Output the (x, y) coordinate of the center of the cell containing the given text.  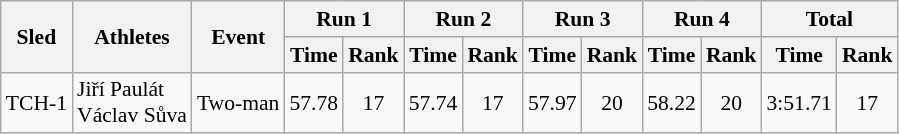
TCH-1 (36, 102)
Run 1 (344, 19)
57.74 (434, 102)
57.97 (552, 102)
Sled (36, 36)
Run 3 (582, 19)
57.78 (314, 102)
Run 2 (464, 19)
Athletes (132, 36)
Event (238, 36)
Run 4 (702, 19)
58.22 (672, 102)
Jiří PaulátVáclav Sůva (132, 102)
Total (829, 19)
3:51.71 (798, 102)
Two-man (238, 102)
